Identify which cell holds the provided text, then report its (X, Y) central coordinate. 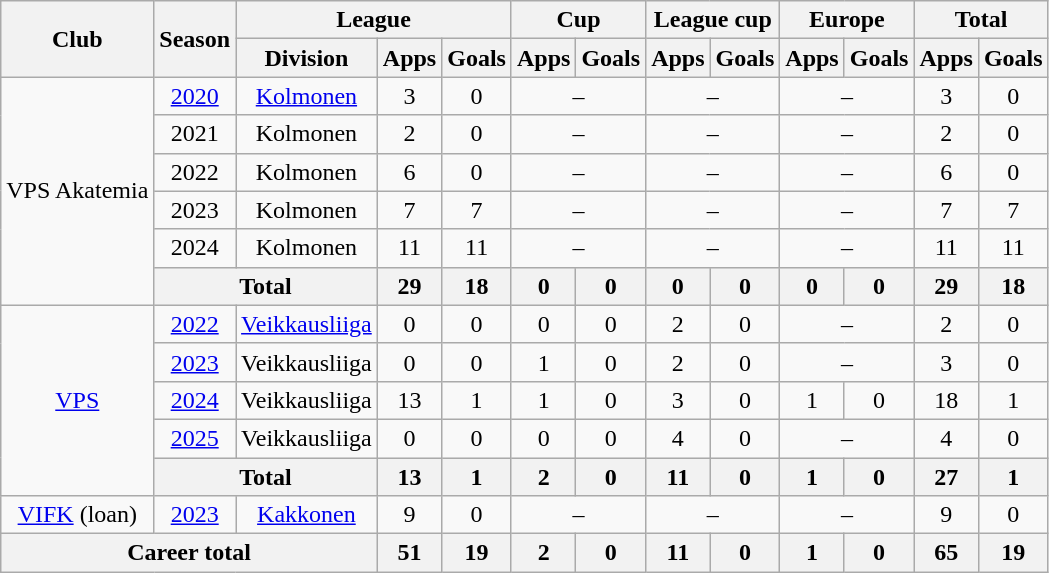
League (374, 20)
51 (409, 553)
Europe (847, 20)
Club (78, 39)
2021 (195, 134)
2020 (195, 96)
Season (195, 39)
VPS (78, 400)
Cup (578, 20)
VIFK (loan) (78, 515)
VPS Akatemia (78, 191)
2025 (195, 438)
Career total (190, 553)
27 (946, 477)
Kakkonen (307, 515)
League cup (713, 20)
65 (946, 553)
Division (307, 58)
